Output the [X, Y] coordinate of the center of the cell containing the given text.  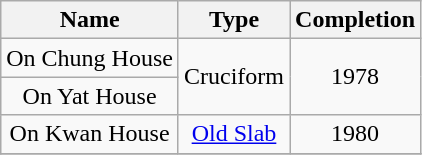
On Chung House [90, 58]
1978 [356, 77]
Completion [356, 20]
Cruciform [234, 77]
1980 [356, 134]
On Yat House [90, 96]
On Kwan House [90, 134]
Type [234, 20]
Old Slab [234, 134]
Name [90, 20]
